From the cell containing the given text, extract its center point as [x, y] coordinate. 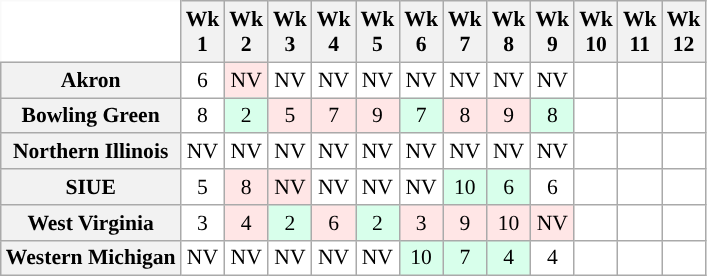
Wk10 [596, 32]
Wk2 [246, 32]
Western Michigan [91, 258]
West Virginia [91, 223]
Wk7 [465, 32]
Bowling Green [91, 116]
Wk6 [421, 32]
Wk4 [334, 32]
Northern Illinois [91, 152]
SIUE [91, 187]
Wk5 [378, 32]
Wk8 [509, 32]
Wk9 [552, 32]
Wk 1 [203, 32]
Akron [91, 80]
Wk11 [640, 32]
Wk3 [290, 32]
Wk12 [684, 32]
